Detect which cell encompasses the target text, then output its [x, y] center coordinate. 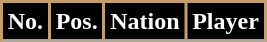
Player [226, 22]
Nation [145, 22]
Pos. [76, 22]
No. [26, 22]
